Pinpoint the cell where the given text exists, returning its [x, y] midpoint coordinate. 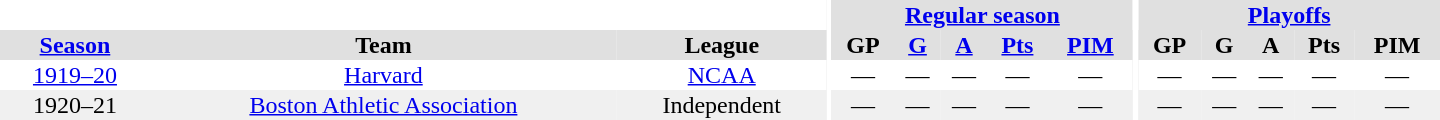
1919–20 [75, 75]
1920–21 [75, 105]
League [722, 45]
Playoffs [1289, 15]
Team [384, 45]
Independent [722, 105]
Regular season [983, 15]
Harvard [384, 75]
Season [75, 45]
Boston Athletic Association [384, 105]
NCAA [722, 75]
